For the text-containing cell, return its midpoint in [X, Y] coordinate format. 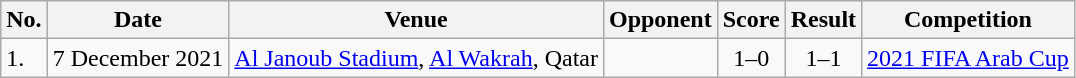
No. [24, 20]
Opponent [660, 20]
Competition [968, 20]
7 December 2021 [138, 58]
Date [138, 20]
Venue [416, 20]
2021 FIFA Arab Cup [968, 58]
1–0 [751, 58]
1–1 [823, 58]
Result [823, 20]
Al Janoub Stadium, Al Wakrah, Qatar [416, 58]
1. [24, 58]
Score [751, 20]
